Find where the given text appears and provide that cell's center as (x, y) coordinate. 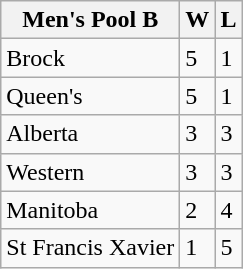
St Francis Xavier (90, 248)
Alberta (90, 134)
Brock (90, 58)
4 (228, 210)
Manitoba (90, 210)
Queen's (90, 96)
L (228, 20)
W (198, 20)
Men's Pool B (90, 20)
2 (198, 210)
Western (90, 172)
